Extract the [X, Y] coordinate from the center of the cell holding the provided text.  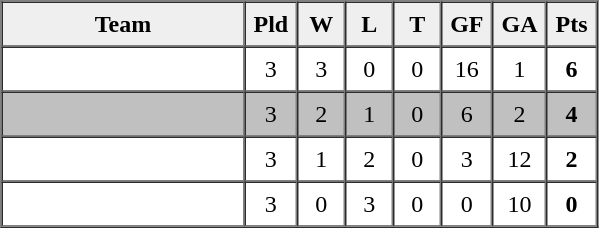
16 [466, 68]
W [321, 24]
GF [466, 24]
12 [520, 158]
GA [520, 24]
Pld [270, 24]
Pts [572, 24]
L [369, 24]
Team [124, 24]
T [417, 24]
10 [520, 204]
4 [572, 114]
